For the text-containing cell, return its midpoint in [x, y] coordinate format. 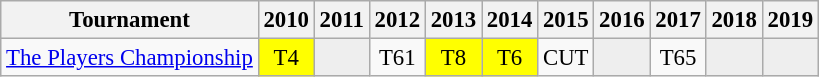
2016 [622, 20]
T8 [453, 58]
The Players Championship [130, 58]
Tournament [130, 20]
T4 [286, 58]
T6 [510, 58]
2017 [678, 20]
2015 [566, 20]
2019 [790, 20]
2018 [734, 20]
CUT [566, 58]
2014 [510, 20]
2011 [342, 20]
T61 [397, 58]
2010 [286, 20]
2012 [397, 20]
2013 [453, 20]
T65 [678, 58]
